Capture the cell that displays the provided text and extract its (x, y) central coordinate. 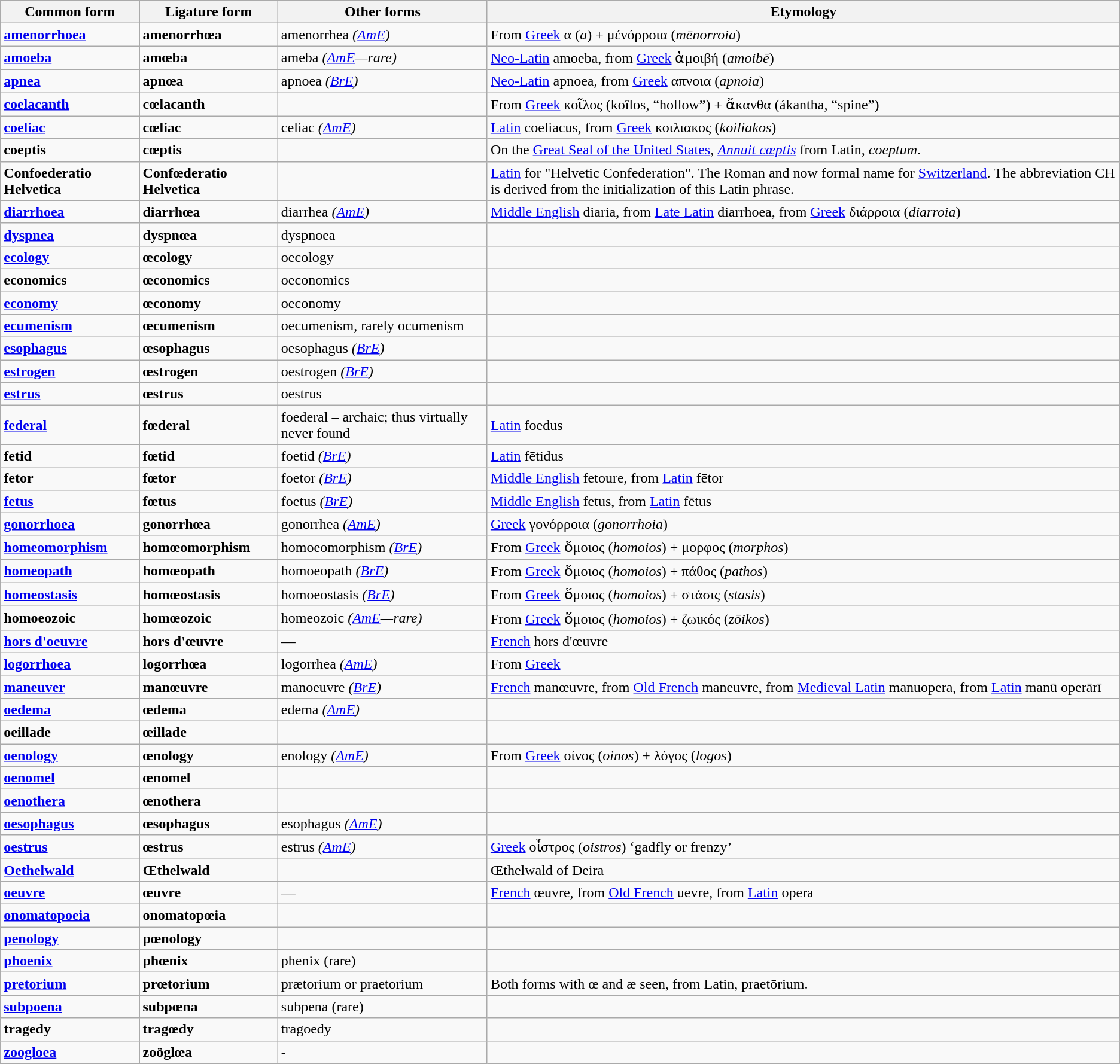
apnoea (BrE) (382, 81)
œnology (208, 755)
ecumenism (70, 326)
From Greek α (a) + μένόρροια (mēnorroia) (803, 35)
subpoena (70, 1007)
homoeopath (BrE) (382, 571)
economy (70, 303)
fœderal (208, 425)
apnœa (208, 81)
cœliac (208, 127)
oenomel (70, 778)
œconomics (208, 280)
gonorrhœa (208, 524)
enology (AmE) (382, 755)
- (382, 1052)
oeconomy (382, 303)
foederal – archaic; thus virtually never found (382, 425)
From Greek ὅμοιος (homoios) + στάσις (stasis) (803, 595)
œdema (208, 710)
Œthelwald of Deira (803, 870)
From Greek ὅμοιος (homoios) + ζωικός (zōikos) (803, 618)
œstrogen (208, 371)
homœopath (208, 571)
diarrhea (AmE) (382, 212)
cœlacanth (208, 104)
logorrhoea (70, 664)
French manœuvre, from Old French maneuvre, from Medieval Latin manuopera, from Latin manū operārī (803, 687)
tragedy (70, 1029)
oenology (70, 755)
maneuver (70, 687)
phoenix (70, 961)
From Greek (803, 664)
amenorrhea (AmE) (382, 35)
fetid (70, 456)
Middle English fetoure, from Latin fētor (803, 478)
pœnology (208, 938)
tragœdy (208, 1029)
Common form (70, 12)
Latin foedus (803, 425)
estrus (70, 394)
foetus (BrE) (382, 501)
French œuvre, from Old French uevre, from Latin opera (803, 893)
zoöglœa (208, 1052)
homoeozoic (70, 618)
pretorium (70, 984)
oesophagus (70, 824)
phœnix (208, 961)
Greek οἶστρος (oistros) ‘gadfly or frenzy’ (803, 847)
hors d'oeuvre (70, 641)
œnomel (208, 778)
homœomorphism (208, 547)
phenix (rare) (382, 961)
oestrogen (BrE) (382, 371)
coeptis (70, 150)
fœtid (208, 456)
French hors d'œuvre (803, 641)
œconomy (208, 303)
economics (70, 280)
federal (70, 425)
foetor (BrE) (382, 478)
penology (70, 938)
diarrhoea (70, 212)
Latin fētidus (803, 456)
Neo-Latin apnoea, from Greek απνοια (apnoia) (803, 81)
oesophagus (BrE) (382, 349)
celiac (AmE) (382, 127)
ameba (AmE—rare) (382, 58)
œcology (208, 257)
homœozoic (208, 618)
Middle English fetus, from Latin fētus (803, 501)
homeopath (70, 571)
zoogloea (70, 1052)
From Greek ὅμοιος (homoios) + πάθος (pathos) (803, 571)
onomatopœia (208, 916)
fœtus (208, 501)
tragoedy (382, 1029)
Oethelwald (70, 870)
subpœna (208, 1007)
homoeomorphism (BrE) (382, 547)
œnothera (208, 801)
Neo-Latin amoeba, from Greek ἀμοιβή (amoibē) (803, 58)
gonorrhoea (70, 524)
oeillade (70, 733)
logorrhœa (208, 664)
estrogen (70, 371)
homoeostasis (BrE) (382, 595)
manoeuvre (BrE) (382, 687)
œuvre (208, 893)
Œthelwald (208, 870)
gonorrhea (AmE) (382, 524)
diarrhœa (208, 212)
prœtorium (208, 984)
dyspnea (70, 234)
homœostasis (208, 595)
foetid (BrE) (382, 456)
oenothera (70, 801)
oeuvre (70, 893)
estrus (AmE) (382, 847)
prætorium or praetorium (382, 984)
oedema (70, 710)
Ligature form (208, 12)
Confœderatio Helvetica (208, 181)
oecology (382, 257)
oeconomics (382, 280)
hors d'œuvre (208, 641)
subpena (rare) (382, 1007)
oecumenism, rarely ocumenism (382, 326)
Latin coeliacus, from Greek κοιλιακος (koiliakos) (803, 127)
coelacanth (70, 104)
homeozoic (AmE—rare) (382, 618)
Confoederatio Helvetica (70, 181)
Greek γονόρροια (gonorrhoia) (803, 524)
amenorrhoea (70, 35)
dyspnoea (382, 234)
esophagus (AmE) (382, 824)
amenorrhœa (208, 35)
œcumenism (208, 326)
fetor (70, 478)
fetus (70, 501)
onomatopoeia (70, 916)
From Greek οίνος (oinos) + λόγος (logos) (803, 755)
From Greek κοῖλος (koîlos, “hollow”) + ἄκανθα (ákantha, “spine”) (803, 104)
On the Great Seal of the United States, Annuit cœptis from Latin, coeptum. (803, 150)
manœuvre (208, 687)
œillade (208, 733)
Etymology (803, 12)
apnea (70, 81)
dyspnœa (208, 234)
Both forms with œ and æ seen, from Latin, praetōrium. (803, 984)
homeostasis (70, 595)
fœtor (208, 478)
logorrhea (AmE) (382, 664)
cœptis (208, 150)
amoeba (70, 58)
Middle English diaria, from Late Latin diarrhoea, from Greek διάρροια (diarroia) (803, 212)
homeomorphism (70, 547)
edema (AmE) (382, 710)
esophagus (70, 349)
coeliac (70, 127)
ecology (70, 257)
From Greek ὅμοιος (homoios) + μορφος (morphos) (803, 547)
amœba (208, 58)
Other forms (382, 12)
